Search for the cell housing the specified text and yield its [x, y] center coordinate. 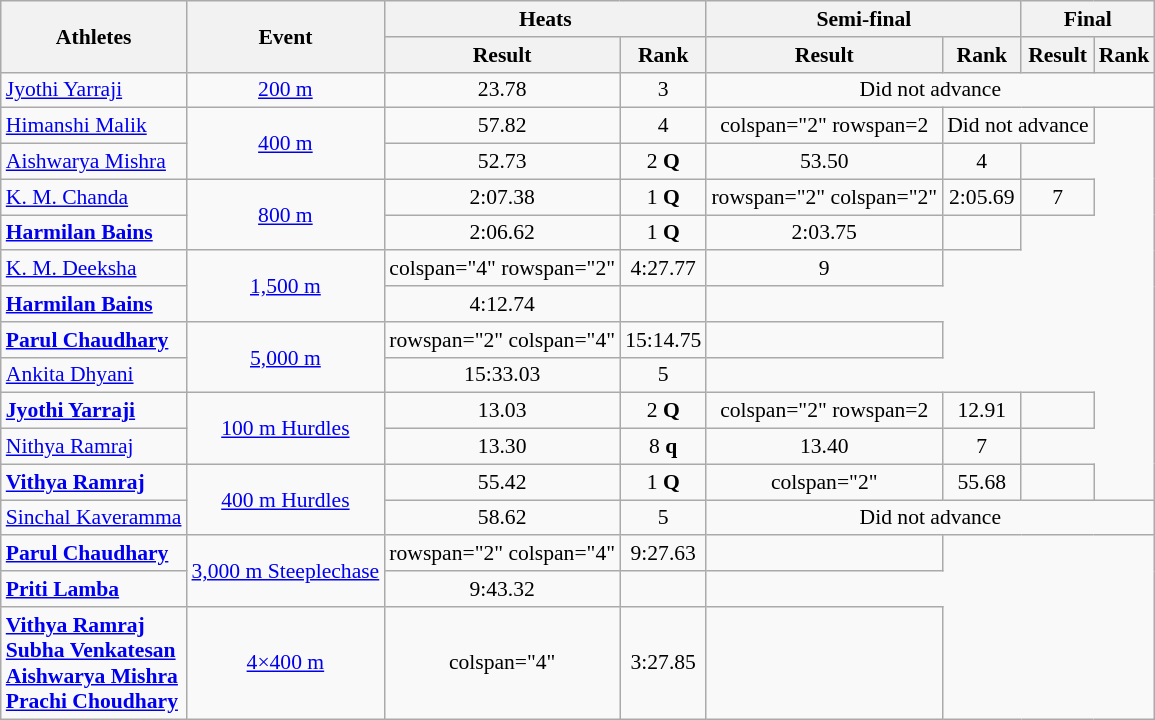
Vithya RamrajSubha VenkatesanAishwarya MishraPrachi Choudhary [94, 663]
52.73 [502, 162]
9:43.32 [502, 589]
4×400 m [286, 663]
Heats [545, 19]
K. M. Deeksha [94, 269]
5,000 m [286, 358]
400 m [286, 144]
Athletes [94, 36]
58.62 [502, 518]
8 q [663, 447]
Sinchal Kaveramma [94, 518]
1,500 m [286, 286]
3,000 m Steeplechase [286, 572]
Ankita Dhyani [94, 375]
Nithya Ramraj [94, 447]
Vithya Ramraj [94, 482]
4:12.74 [502, 304]
2:06.62 [502, 233]
Semi-final [864, 19]
colspan="4" [502, 663]
12.91 [982, 411]
53.50 [824, 162]
Aishwarya Mishra [94, 162]
Event [286, 36]
15:14.75 [663, 340]
400 m Hurdles [286, 500]
57.82 [502, 126]
9 [824, 269]
13.30 [502, 447]
200 m [286, 90]
15:33.03 [502, 375]
colspan="2" [824, 482]
2:03.75 [824, 233]
colspan="4" rowspan="2" [502, 269]
800 m [286, 214]
rowspan="2" colspan="2" [824, 197]
100 m Hurdles [286, 428]
9:27.63 [663, 554]
55.42 [502, 482]
4:27.77 [663, 269]
13.40 [824, 447]
23.78 [502, 90]
K. M. Chanda [94, 197]
2:05.69 [982, 197]
3:27.85 [663, 663]
13.03 [502, 411]
55.68 [982, 482]
Final [1088, 19]
Himanshi Malik [94, 126]
Priti Lamba [94, 589]
2:07.38 [502, 197]
3 [663, 90]
